Locate the cell with the specified text and output its [X, Y] center coordinate. 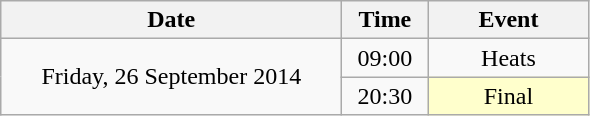
Heats [508, 58]
Friday, 26 September 2014 [172, 77]
Date [172, 20]
20:30 [385, 96]
09:00 [385, 58]
Event [508, 20]
Time [385, 20]
Final [508, 96]
